Detect which cell encompasses the target text, then output its (x, y) center coordinate. 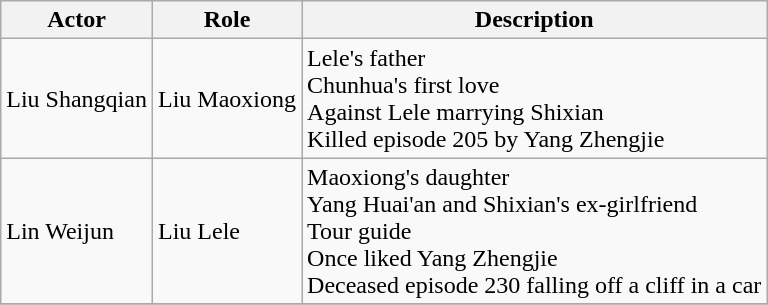
Actor (77, 20)
Lin Weijun (77, 231)
Liu Maoxiong (226, 98)
Maoxiong's daughterYang Huai'an and Shixian's ex-girlfriendTour guideOnce liked Yang ZhengjieDeceased episode 230 falling off a cliff in a car (534, 231)
Liu Shangqian (77, 98)
Liu Lele (226, 231)
Description (534, 20)
Lele's fatherChunhua's first loveAgainst Lele marrying ShixianKilled episode 205 by Yang Zhengjie (534, 98)
Role (226, 20)
